Detect which cell encompasses the target text, then output its [X, Y] center coordinate. 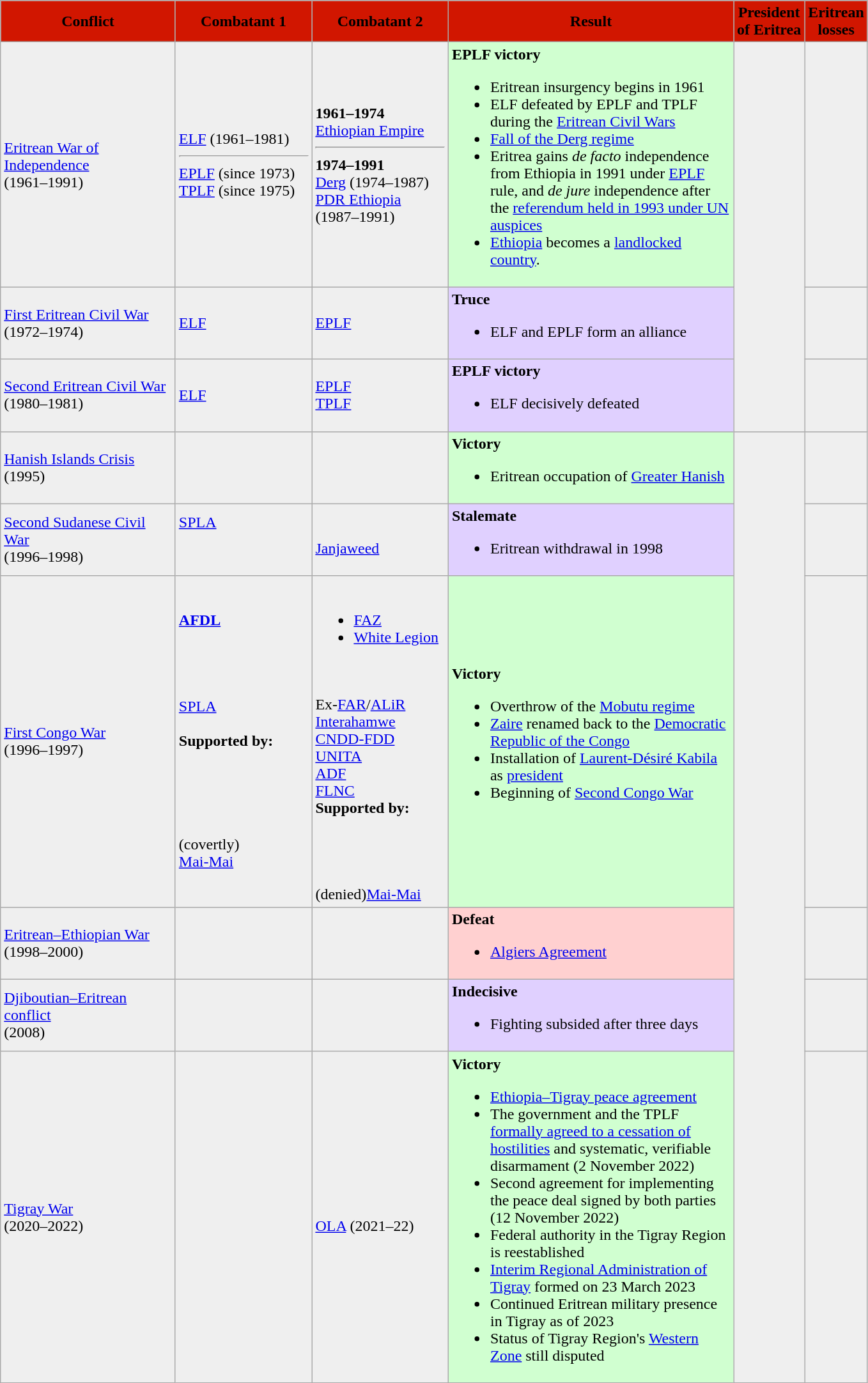
EPLF [380, 323]
TruceELF and EPLF form an alliance [591, 323]
Eritrean War of Independence (1961–1991) [88, 165]
IndecisiveFighting subsided after three days [591, 1015]
EPLF TPLF [380, 395]
1961–1974 Ethiopian Empire1974–1991 Derg (1974–1987) PDR Ethiopia (1987–1991) [380, 165]
First Eritrean Civil War (1972–1974) [88, 323]
Djiboutian–Eritrean conflict(2008) [88, 1015]
Result [591, 22]
Tigray War(2020–2022) [88, 1217]
Combatant 2 [380, 22]
Eritreanlosses [836, 22]
OLA (2021–22) [380, 1217]
Second Sudanese Civil War (1996–1998) [88, 539]
Eritrean–Ethiopian War (1998–2000) [88, 943]
Combatant 1 [244, 22]
ELF (1961–1981) EPLF (since 1973) TPLF (since 1975) [244, 165]
Presidentof Eritrea [770, 22]
SPLA [244, 539]
EPLF victoryELF decisively defeated [591, 395]
Janjaweed [380, 539]
Hanish Islands Crisis (1995) [88, 468]
FAZWhite Legion Ex-FAR/ALiR Interahamwe CNDD-FDD UNITA ADF FLNCSupported by: (denied)Mai-Mai [380, 741]
StalemateEritrean withdrawal in 1998 [591, 539]
Second Eritrean Civil War (1980–1981) [88, 395]
Conflict [88, 22]
First Congo War(1996–1997) [88, 741]
AFDL SPLASupported by: (covertly)Mai-Mai [244, 741]
DefeatAlgiers Agreement [591, 943]
VictoryEritrean occupation of Greater Hanish [591, 468]
